Detect which cell encompasses the target text, then output its (x, y) center coordinate. 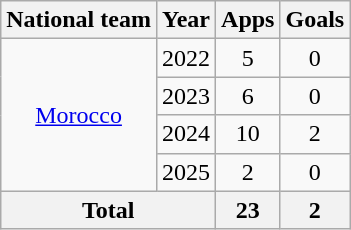
2022 (186, 58)
6 (248, 96)
2024 (186, 134)
5 (248, 58)
Morocco (79, 115)
Apps (248, 20)
National team (79, 20)
Goals (315, 20)
10 (248, 134)
23 (248, 210)
Total (108, 210)
Year (186, 20)
2023 (186, 96)
2025 (186, 172)
